Find where the given text appears and provide that cell's center as (X, Y) coordinate. 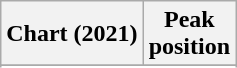
Chart (2021) (72, 34)
Peakposition (189, 34)
